Find where the given text appears and provide that cell's center as [x, y] coordinate. 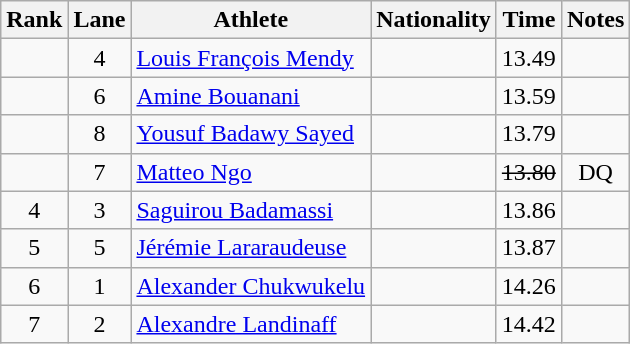
Jérémie Lararaudeuse [251, 248]
Yousuf Badawy Sayed [251, 134]
Louis François Mendy [251, 58]
3 [100, 210]
Amine Bouanani [251, 96]
Rank [34, 20]
14.42 [528, 324]
13.59 [528, 96]
DQ [595, 172]
Athlete [251, 20]
13.80 [528, 172]
Nationality [434, 20]
13.86 [528, 210]
2 [100, 324]
Lane [100, 20]
Alexander Chukwukelu [251, 286]
Saguirou Badamassi [251, 210]
Matteo Ngo [251, 172]
13.87 [528, 248]
13.49 [528, 58]
Alexandre Landinaff [251, 324]
1 [100, 286]
8 [100, 134]
14.26 [528, 286]
Time [528, 20]
Notes [595, 20]
13.79 [528, 134]
